Extract the [X, Y] coordinate from the center of the cell holding the provided text.  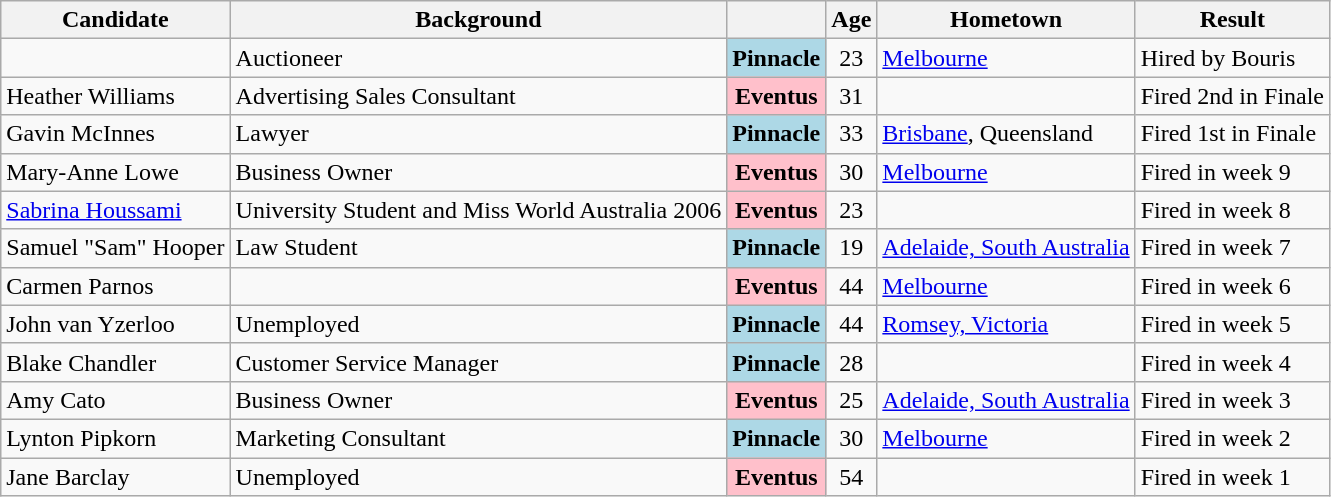
Brisbane, Queensland [1006, 134]
Blake Chandler [116, 362]
Amy Cato [116, 400]
Fired in week 9 [1232, 172]
Mary-Anne Lowe [116, 172]
Fired in week 5 [1232, 324]
Fired 1st in Finale [1232, 134]
Background [478, 20]
Fired in week 2 [1232, 438]
Fired in week 7 [1232, 248]
Samuel "Sam" Hooper [116, 248]
31 [852, 96]
Gavin McInnes [116, 134]
Marketing Consultant [478, 438]
Carmen Parnos [116, 286]
Customer Service Manager [478, 362]
Advertising Sales Consultant [478, 96]
19 [852, 248]
Candidate [116, 20]
Result [1232, 20]
Fired in week 6 [1232, 286]
28 [852, 362]
Fired in week 4 [1232, 362]
Fired in week 1 [1232, 477]
Jane Barclay [116, 477]
Hometown [1006, 20]
33 [852, 134]
Sabrina Houssami [116, 210]
John van Yzerloo [116, 324]
25 [852, 400]
Fired in week 8 [1232, 210]
Age [852, 20]
Auctioneer [478, 58]
Romsey, Victoria [1006, 324]
Fired in week 3 [1232, 400]
54 [852, 477]
Hired by Bouris [1232, 58]
Lawyer [478, 134]
Heather Williams [116, 96]
Lynton Pipkorn [116, 438]
Fired 2nd in Finale [1232, 96]
Law Student [478, 248]
University Student and Miss World Australia 2006 [478, 210]
